Pinpoint the cell where the given text exists, returning its (X, Y) midpoint coordinate. 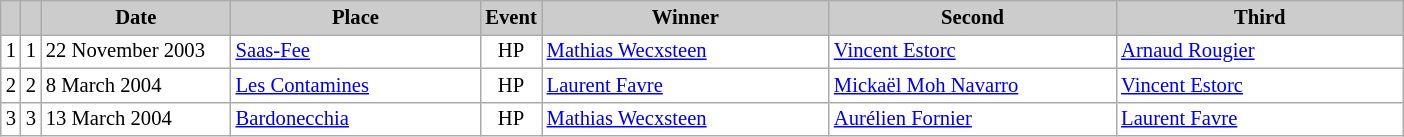
Place (356, 17)
Third (1260, 17)
Winner (686, 17)
Aurélien Fornier (972, 119)
Event (510, 17)
Second (972, 17)
Bardonecchia (356, 119)
Mickaël Moh Navarro (972, 85)
Arnaud Rougier (1260, 51)
Saas-Fee (356, 51)
13 March 2004 (136, 119)
22 November 2003 (136, 51)
Date (136, 17)
Les Contamines (356, 85)
8 March 2004 (136, 85)
